Output the [x, y] coordinate of the center of the cell containing the given text.  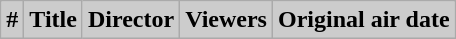
Director [130, 20]
Original air date [364, 20]
# [12, 20]
Viewers [226, 20]
Title [54, 20]
